Provide the (X, Y) coordinate of the cell's center where the given text is located.  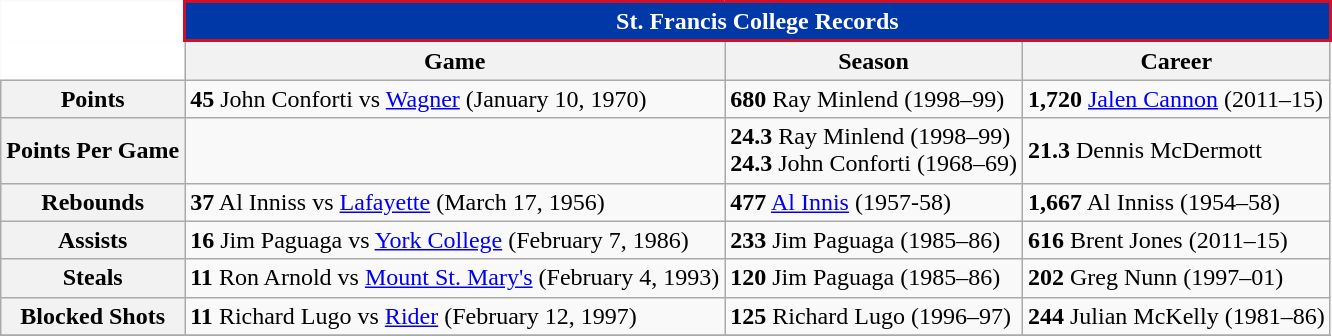
Career (1176, 60)
477 Al Innis (1957-58) (874, 202)
616 Brent Jones (2011–15) (1176, 240)
37 Al Inniss vs Lafayette (March 17, 1956) (455, 202)
11 Richard Lugo vs Rider (February 12, 1997) (455, 316)
244 Julian McKelly (1981–86) (1176, 316)
Season (874, 60)
Assists (93, 240)
24.3 Ray Minlend (1998–99)24.3 John Conforti (1968–69) (874, 150)
45 John Conforti vs Wagner (January 10, 1970) (455, 99)
233 Jim Paguaga (1985–86) (874, 240)
Blocked Shots (93, 316)
202 Greg Nunn (1997–01) (1176, 278)
Steals (93, 278)
16 Jim Paguaga vs York College (February 7, 1986) (455, 240)
120 Jim Paguaga (1985–86) (874, 278)
1,667 Al Inniss (1954–58) (1176, 202)
680 Ray Minlend (1998–99) (874, 99)
11 Ron Arnold vs Mount St. Mary's (February 4, 1993) (455, 278)
St. Francis College Records (758, 22)
Points Per Game (93, 150)
Rebounds (93, 202)
Game (455, 60)
1,720 Jalen Cannon (2011–15) (1176, 99)
21.3 Dennis McDermott (1176, 150)
125 Richard Lugo (1996–97) (874, 316)
Points (93, 99)
